Extract the [X, Y] coordinate from the center of the cell holding the provided text.  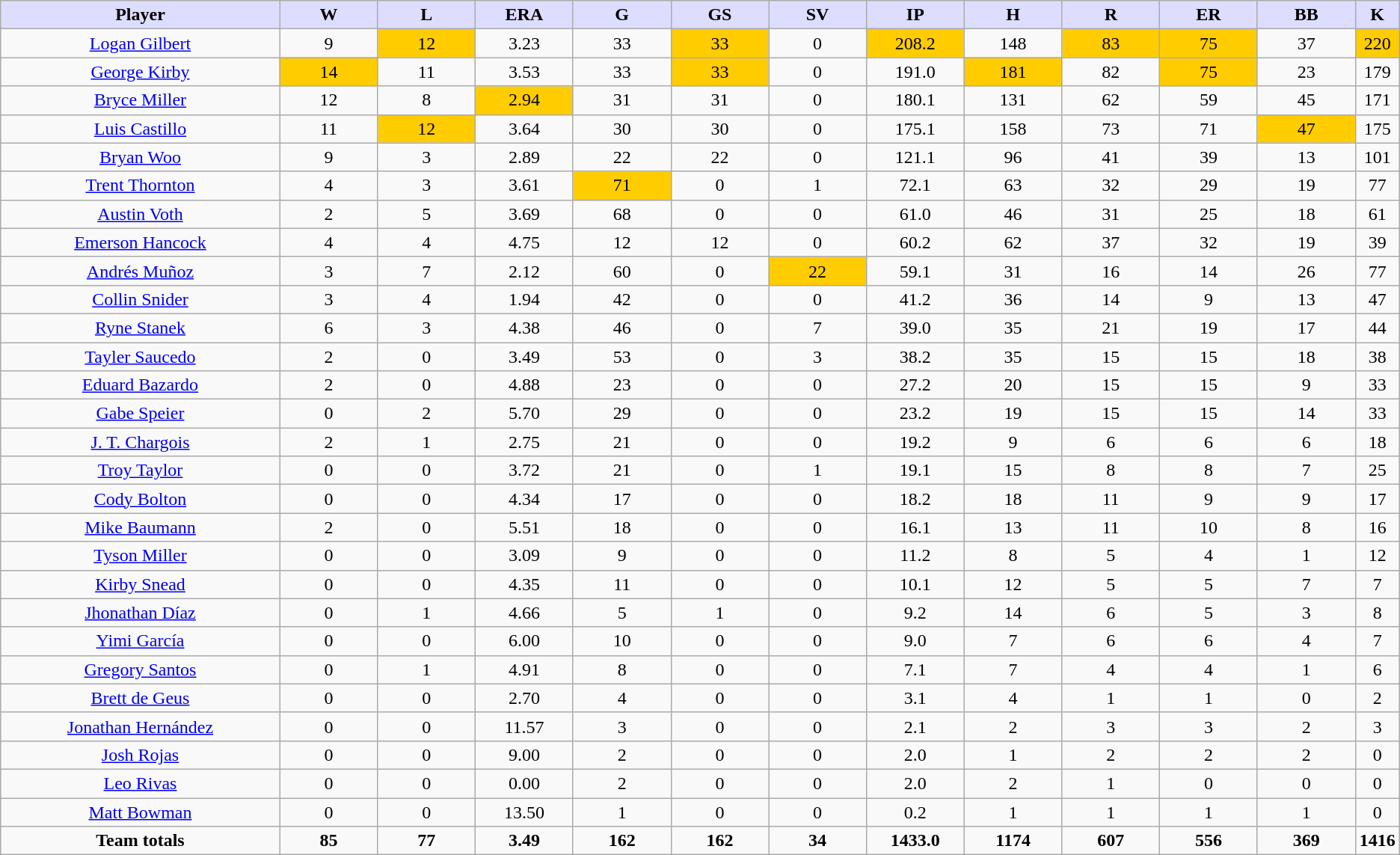
41.2 [915, 299]
191.0 [915, 72]
9.00 [525, 755]
26 [1306, 271]
ERA [525, 15]
39.0 [915, 328]
Team totals [141, 841]
1.94 [525, 299]
Luis Castillo [141, 129]
4.88 [525, 385]
6.00 [525, 641]
59 [1209, 100]
2.1 [915, 726]
Matt Bowman [141, 812]
45 [1306, 100]
5.70 [525, 414]
BB [1306, 15]
0.00 [525, 783]
41 [1111, 157]
Gregory Santos [141, 669]
K [1378, 15]
9.2 [915, 613]
63 [1013, 186]
Leo Rivas [141, 783]
George Kirby [141, 72]
Kirby Snead [141, 584]
Bryce Miller [141, 100]
ER [1209, 15]
121.1 [915, 157]
369 [1306, 841]
1416 [1378, 841]
Collin Snider [141, 299]
19.2 [915, 442]
4.91 [525, 669]
11.57 [525, 726]
W [329, 15]
158 [1013, 129]
96 [1013, 157]
44 [1378, 328]
Brett de Geus [141, 698]
208.2 [915, 43]
IP [915, 15]
73 [1111, 129]
5.51 [525, 527]
20 [1013, 385]
61.0 [915, 214]
7.1 [915, 669]
Tayler Saucedo [141, 357]
2.89 [525, 157]
GS [719, 15]
3.64 [525, 129]
Jhonathan Díaz [141, 613]
Austin Voth [141, 214]
J. T. Chargois [141, 442]
179 [1378, 72]
4.34 [525, 499]
16.1 [915, 527]
Eduard Bazardo [141, 385]
36 [1013, 299]
171 [1378, 100]
180.1 [915, 100]
Josh Rojas [141, 755]
72.1 [915, 186]
3.69 [525, 214]
Ryne Stanek [141, 328]
SV [818, 15]
0.2 [915, 812]
11.2 [915, 556]
181 [1013, 72]
18.2 [915, 499]
175.1 [915, 129]
556 [1209, 841]
13.50 [525, 812]
61 [1378, 214]
2.70 [525, 698]
148 [1013, 43]
3.09 [525, 556]
R [1111, 15]
Emerson Hancock [141, 242]
Yimi García [141, 641]
60 [622, 271]
60.2 [915, 242]
Logan Gilbert [141, 43]
Player [141, 15]
Tyson Miller [141, 556]
42 [622, 299]
3.1 [915, 698]
68 [622, 214]
3.72 [525, 471]
220 [1378, 43]
4.35 [525, 584]
1174 [1013, 841]
2.12 [525, 271]
Troy Taylor [141, 471]
38 [1378, 357]
83 [1111, 43]
4.66 [525, 613]
L [426, 15]
3.23 [525, 43]
59.1 [915, 271]
Trent Thornton [141, 186]
Mike Baumann [141, 527]
Andrés Muñoz [141, 271]
101 [1378, 157]
175 [1378, 129]
85 [329, 841]
Jonathan Hernández [141, 726]
Gabe Speier [141, 414]
G [622, 15]
10.1 [915, 584]
4.38 [525, 328]
9.0 [915, 641]
34 [818, 841]
27.2 [915, 385]
19.1 [915, 471]
3.53 [525, 72]
H [1013, 15]
131 [1013, 100]
3.61 [525, 186]
607 [1111, 841]
2.75 [525, 442]
53 [622, 357]
1433.0 [915, 841]
82 [1111, 72]
4.75 [525, 242]
Bryan Woo [141, 157]
2.94 [525, 100]
23.2 [915, 414]
38.2 [915, 357]
Cody Bolton [141, 499]
